Return [x, y] of the center of cell containing provided text 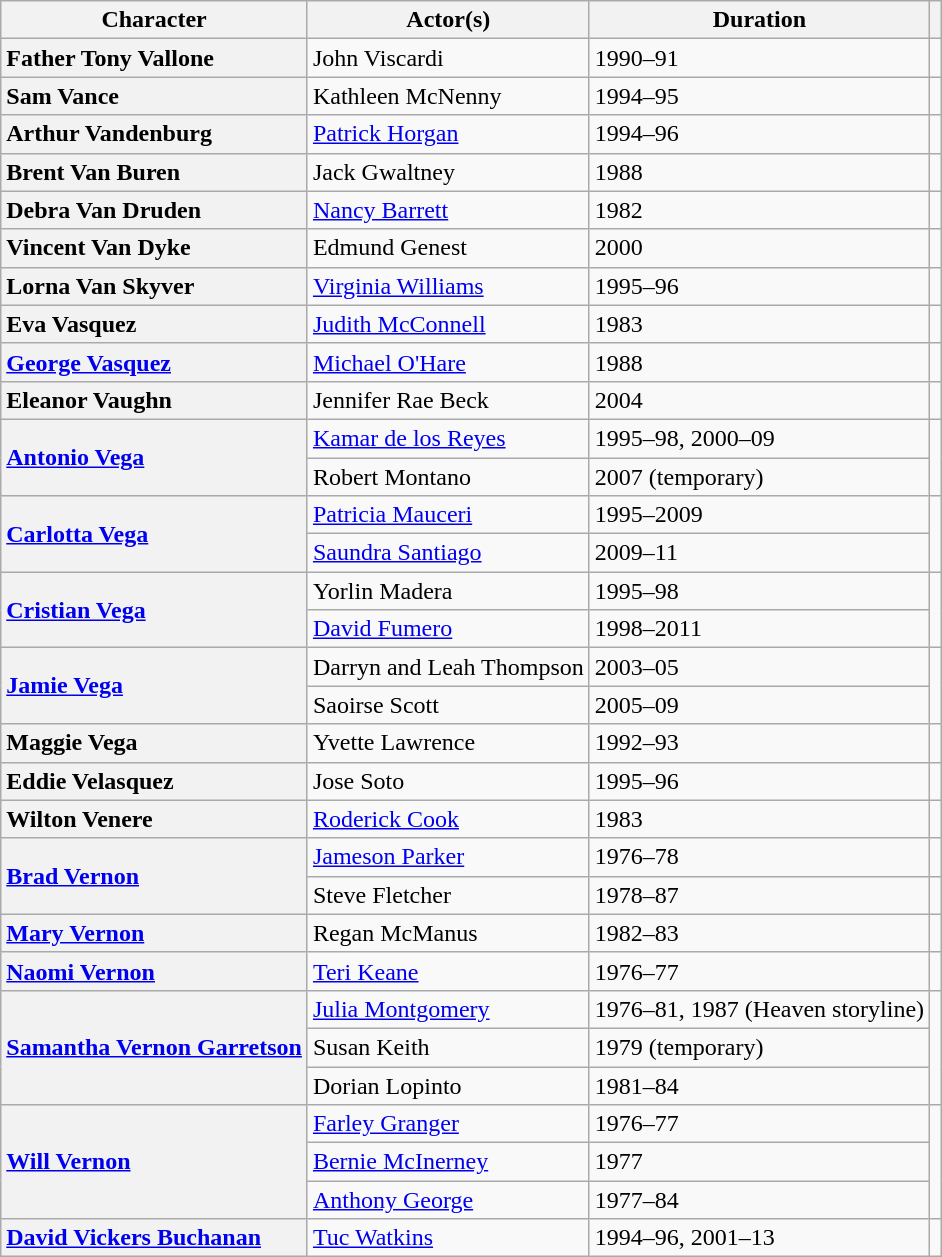
1976–78 [759, 857]
1979 (temporary) [759, 1047]
Will Vernon [154, 1162]
2003–05 [759, 667]
Cristian Vega [154, 610]
1978–87 [759, 895]
Robert Montano [448, 477]
Michael O'Hare [448, 362]
Anthony George [448, 1200]
David Vickers Buchanan [154, 1238]
1992–93 [759, 743]
Vincent Van Dyke [154, 248]
Arthur Vandenburg [154, 134]
Kathleen McNenny [448, 96]
1994–96 [759, 134]
1982–83 [759, 933]
Duration [759, 20]
Samantha Vernon Garretson [154, 1047]
2009–11 [759, 553]
2005–09 [759, 705]
Patricia Mauceri [448, 515]
1995–98, 2000–09 [759, 438]
Nancy Barrett [448, 210]
Susan Keith [448, 1047]
Kamar de los Reyes [448, 438]
Jose Soto [448, 781]
Roderick Cook [448, 819]
1977 [759, 1162]
Actor(s) [448, 20]
Jack Gwaltney [448, 172]
1994–96, 2001–13 [759, 1238]
1998–2011 [759, 629]
Character [154, 20]
Regan McManus [448, 933]
Virginia Williams [448, 286]
1995–98 [759, 591]
Eddie Velasquez [154, 781]
Bernie McInerney [448, 1162]
Yorlin Madera [448, 591]
Teri Keane [448, 971]
John Viscardi [448, 58]
Wilton Venere [154, 819]
Sam Vance [154, 96]
Julia Montgomery [448, 1009]
Naomi Vernon [154, 971]
1995–2009 [759, 515]
Patrick Horgan [448, 134]
Judith McConnell [448, 324]
Debra Van Druden [154, 210]
Mary Vernon [154, 933]
2004 [759, 400]
Jameson Parker [448, 857]
George Vasquez [154, 362]
Lorna Van Skyver [154, 286]
Carlotta Vega [154, 534]
Brad Vernon [154, 876]
Antonio Vega [154, 457]
1990–91 [759, 58]
Saundra Santiago [448, 553]
Darryn and Leah Thompson [448, 667]
1982 [759, 210]
Brent Van Buren [154, 172]
2000 [759, 248]
2007 (temporary) [759, 477]
Father Tony Vallone [154, 58]
Edmund Genest [448, 248]
Eva Vasquez [154, 324]
1981–84 [759, 1085]
1977–84 [759, 1200]
Steve Fletcher [448, 895]
David Fumero [448, 629]
Jamie Vega [154, 686]
Jennifer Rae Beck [448, 400]
Maggie Vega [154, 743]
Dorian Lopinto [448, 1085]
Yvette Lawrence [448, 743]
Tuc Watkins [448, 1238]
Saoirse Scott [448, 705]
Eleanor Vaughn [154, 400]
Farley Granger [448, 1124]
1976–81, 1987 (Heaven storyline) [759, 1009]
1994–95 [759, 96]
